Return (x, y) of the center of cell containing provided text 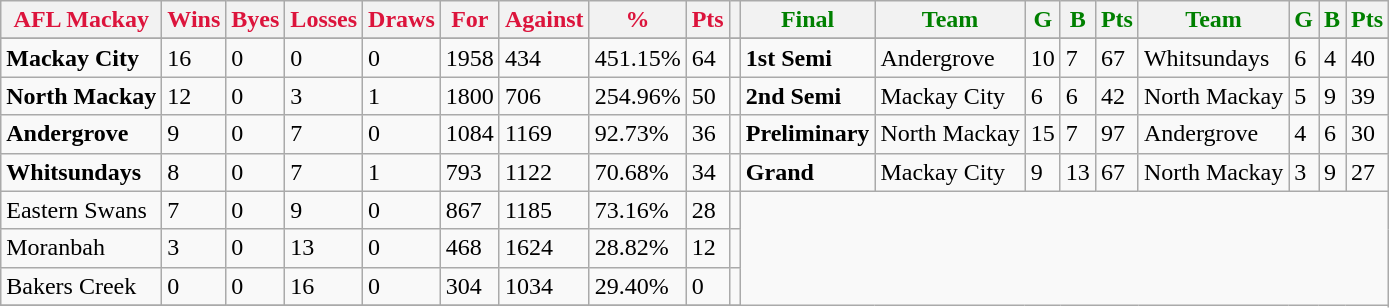
1958 (470, 58)
2nd Semi (808, 96)
73.16% (638, 210)
Moranbah (82, 248)
40 (1368, 58)
30 (1368, 134)
706 (544, 96)
1169 (544, 134)
Byes (256, 20)
29.40% (638, 286)
AFL Mackay (82, 20)
36 (708, 134)
10 (1042, 58)
50 (708, 96)
1122 (544, 172)
1624 (544, 248)
64 (708, 58)
% (638, 20)
Bakers Creek (82, 286)
5 (1304, 96)
434 (544, 58)
Preliminary (808, 134)
42 (1116, 96)
For (470, 20)
15 (1042, 134)
793 (470, 172)
468 (470, 248)
254.96% (638, 96)
Against (544, 20)
1st Semi (808, 58)
27 (1368, 172)
Final (808, 20)
92.73% (638, 134)
97 (1116, 134)
28 (708, 210)
Draws (402, 20)
304 (470, 286)
Grand (808, 172)
70.68% (638, 172)
1034 (544, 286)
8 (194, 172)
Eastern Swans (82, 210)
Losses (324, 20)
1185 (544, 210)
Wins (194, 20)
28.82% (638, 248)
451.15% (638, 58)
34 (708, 172)
1084 (470, 134)
39 (1368, 96)
1800 (470, 96)
867 (470, 210)
